Return the [x, y] coordinate for the center point of the cell that contains the specified text.  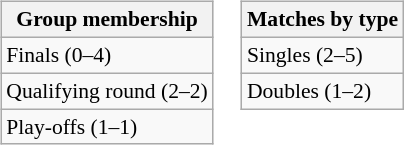
Matches by type [322, 20]
Singles (2–5) [322, 55]
Qualifying round (2–2) [107, 91]
Play-offs (1–1) [107, 127]
Doubles (1–2) [322, 91]
Finals (0–4) [107, 55]
Group membership [107, 20]
